Locate the cell with the specified text and output its (X, Y) center coordinate. 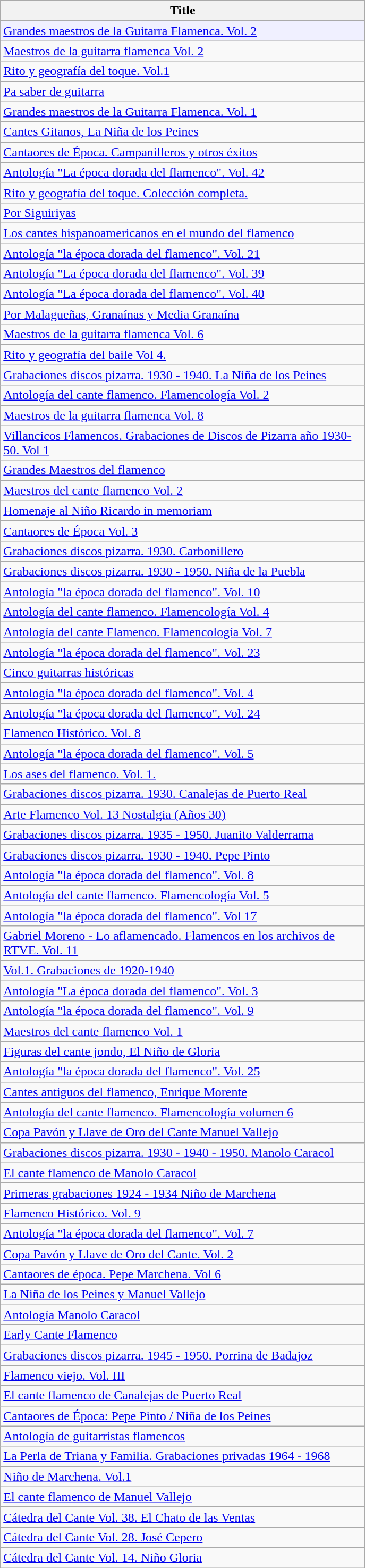
Copa Pavón y Llave de Oro del Cante Manuel Vallejo (183, 1132)
Cantaores de Época Vol. 3 (183, 531)
Antología "la época dorada del flamenco". Vol. 9 (183, 1011)
La Perla de Triana y Familia. Grabaciones privadas 1964 - 1968 (183, 1456)
Antología "la época dorada del flamenco". Vol. 10 (183, 592)
Figuras del cante jondo, El Niño de Gloria (183, 1052)
Grabaciones discos pizarra. 1930 - 1950. Niña de la Puebla (183, 571)
Maestros del cante flamenco Vol. 2 (183, 490)
Flamenco Histórico. Vol. 9 (183, 1213)
Antología del cante flamenco. Flamencología volumen 6 (183, 1112)
Los cantes hispanoamericanos en el mundo del flamenco (183, 233)
Grabaciones discos pizarra. 1935 - 1950. Juanito Valderrama (183, 835)
Grandes Maestros del flamenco (183, 470)
Cátedra del Cante Vol. 14. Niño Gloria (183, 1557)
Rito y geografía del toque. Colección completa. (183, 193)
Grandes maestros de la Guitarra Flamenca. Vol. 2 (183, 31)
Copa Pavón y Llave de Oro del Cante. Vol. 2 (183, 1254)
La Niña de los Peines y Manuel Vallejo (183, 1295)
Flamenco viejo. Vol. III (183, 1375)
El cante flamenco de Manuel Vallejo (183, 1497)
Cantaores de Época: Pepe Pinto / Niña de los Peines (183, 1416)
Primeras grabaciones 1924 - 1934 Niño de Marchena (183, 1193)
Antología "la época dorada del flamenco". Vol. 5 (183, 754)
Arte Flamenco Vol. 13 Nostalgia (Años 30) (183, 814)
Cantes antiguos del flamenco, Enrique Morente (183, 1092)
Maestros del cante flamenco Vol. 1 (183, 1031)
Antología "la época dorada del flamenco". Vol. 23 (183, 653)
Antología "La época dorada del flamenco". Vol. 42 (183, 172)
Maestros de la guitarra flamenca Vol. 2 (183, 51)
Grabaciones discos pizarra. 1930 - 1940 - 1950. Manolo Caracol (183, 1153)
Grandes maestros de la Guitarra Flamenca. Vol. 1 (183, 112)
Maestros de la guitarra flamenca Vol. 6 (183, 335)
Antología "la época dorada del flamenco". Vol. 4 (183, 693)
Antología "la época dorada del flamenco". Vol. 8 (183, 875)
Grabaciones discos pizarra. 1945 - 1950. Porrina de Badajoz (183, 1355)
Antología "La época dorada del flamenco". Vol. 39 (183, 274)
Antología del cante flamenco. Flamencología Vol. 4 (183, 612)
Grabaciones discos pizarra. 1930 - 1940. Pepe Pinto (183, 855)
Antología "la época dorada del flamenco". Vol 17 (183, 915)
Por Malagueñas, Granaínas y Media Granaína (183, 314)
Antología "la época dorada del flamenco". Vol. 7 (183, 1233)
Early Cante Flamenco (183, 1335)
Antología "La época dorada del flamenco". Vol. 3 (183, 991)
El cante flamenco de Manolo Caracol (183, 1173)
Cátedra del Cante Vol. 28. José Cepero (183, 1537)
Rito y geografía del baile Vol 4. (183, 355)
Cinco guitarras históricas (183, 673)
El cante flamenco de Canalejas de Puerto Real (183, 1396)
Title (183, 11)
Antología del cante flamenco. Flamencología Vol. 5 (183, 895)
Cantaores de Época. Campanilleros y otros éxitos (183, 152)
Antología "La época dorada del flamenco". Vol. 40 (183, 294)
Cantes Gitanos, La Niña de los Peines (183, 132)
Niño de Marchena. Vol.1 (183, 1477)
Pa saber de guitarra (183, 91)
Cantaores de época. Pepe Marchena. Vol 6 (183, 1274)
Antología "la época dorada del flamenco". Vol. 25 (183, 1072)
Antología del cante flamenco. Flamencología Vol. 2 (183, 395)
Rito y geografía del toque. Vol.1 (183, 71)
Antología Manolo Caracol (183, 1315)
Antología del cante Flamenco. Flamencología Vol. 7 (183, 632)
Antología de guitarristas flamencos (183, 1436)
Por Siguiriyas (183, 213)
Homenaje al Niño Ricardo in memoriam (183, 511)
Maestros de la guitarra flamenca Vol. 8 (183, 415)
Vol.1. Grabaciones de 1920-1940 (183, 971)
Antología "la época dorada del flamenco". Vol. 24 (183, 713)
Flamenco Histórico. Vol. 8 (183, 733)
Grabaciones discos pizarra. 1930 - 1940. La Niña de los Peines (183, 375)
Gabriel Moreno - Lo aflamencado. Flamencos en los archivos de RTVE. Vol. 11 (183, 944)
Villancicos Flamencos. Grabaciones de Discos de Pizarra año 1930-50. Vol 1 (183, 443)
Grabaciones discos pizarra. 1930. Carbonillero (183, 551)
Los ases del flamenco. Vol. 1. (183, 774)
Antología "la época dorada del flamenco". Vol. 21 (183, 254)
Cátedra del Cante Vol. 38. El Chato de las Ventas (183, 1517)
Grabaciones discos pizarra. 1930. Canalejas de Puerto Real (183, 794)
